Pinpoint the cell where the given text exists, returning its (X, Y) midpoint coordinate. 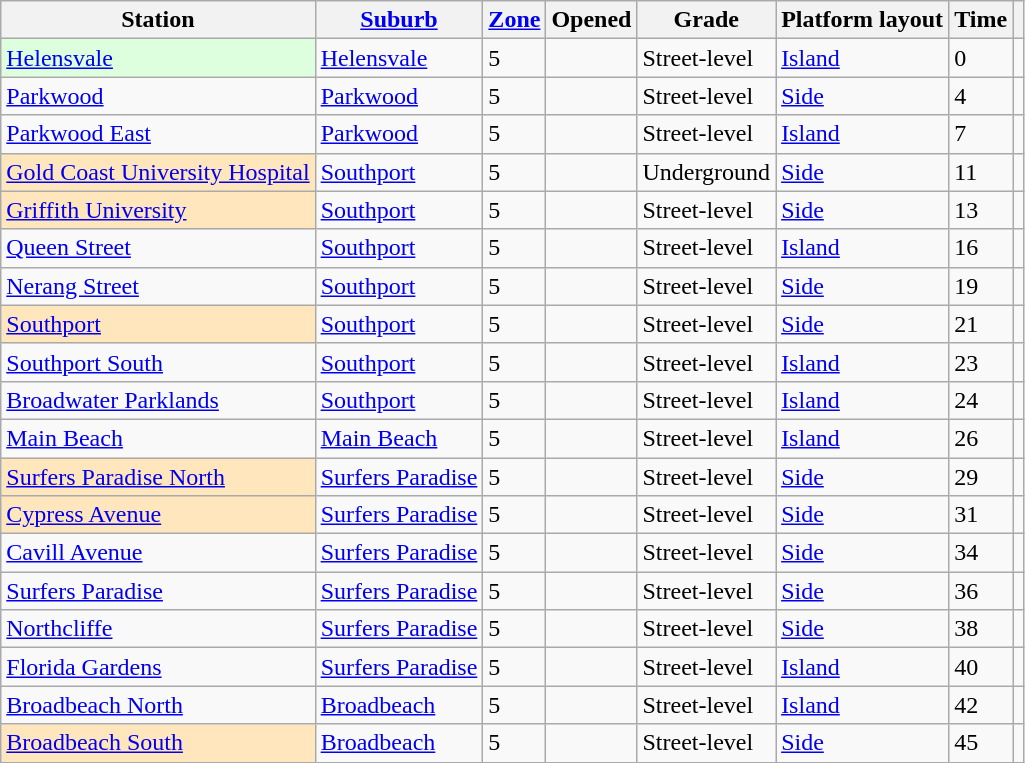
42 (981, 705)
Gold Coast University Hospital (158, 172)
34 (981, 553)
Grade (706, 20)
Griffith University (158, 210)
Cavill Avenue (158, 553)
16 (981, 248)
Southport South (158, 362)
21 (981, 324)
38 (981, 629)
19 (981, 286)
23 (981, 362)
36 (981, 591)
13 (981, 210)
Opened (592, 20)
Broadwater Parklands (158, 400)
Time (981, 20)
11 (981, 172)
Station (158, 20)
26 (981, 438)
Broadbeach North (158, 705)
4 (981, 96)
45 (981, 743)
Zone (514, 20)
Underground (706, 172)
Cypress Avenue (158, 515)
Queen Street (158, 248)
Florida Gardens (158, 667)
40 (981, 667)
24 (981, 400)
29 (981, 477)
31 (981, 515)
Parkwood East (158, 134)
Northcliffe (158, 629)
Platform layout (862, 20)
0 (981, 58)
Nerang Street (158, 286)
7 (981, 134)
Broadbeach South (158, 743)
Suburb (399, 20)
Surfers Paradise North (158, 477)
